Identify which cell holds the provided text, then report its (x, y) central coordinate. 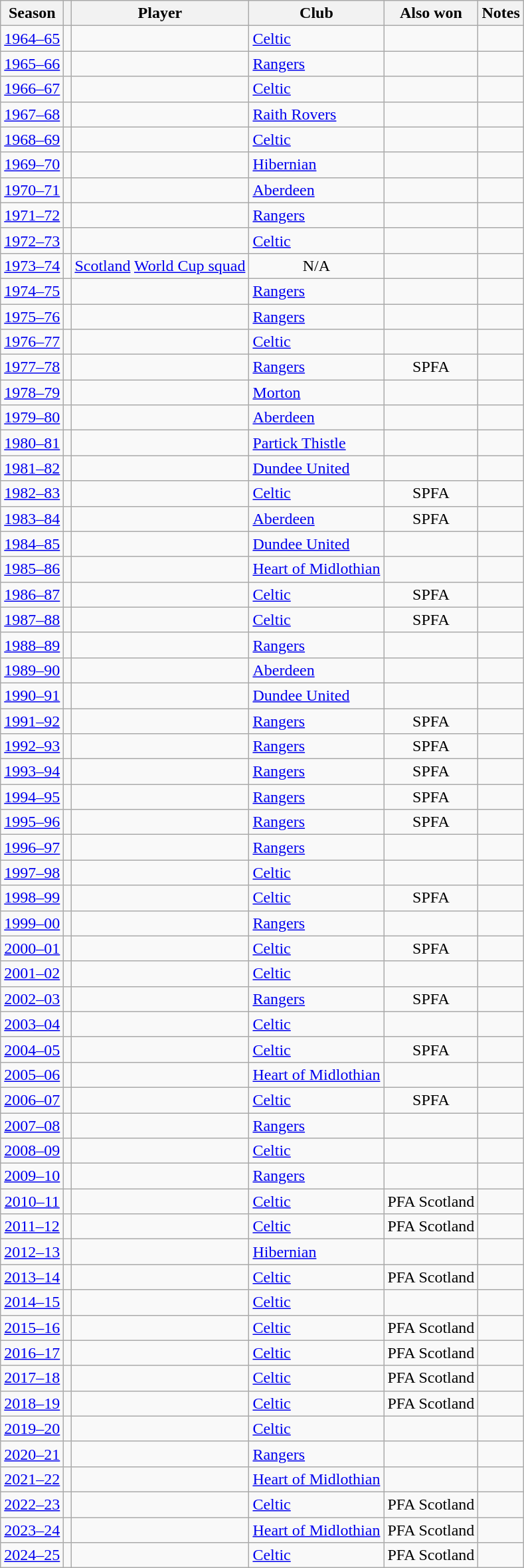
Scotland World Cup squad (160, 266)
2016–17 (32, 1353)
1992–93 (32, 746)
1987–88 (32, 620)
1989–90 (32, 670)
Club (316, 13)
1984–85 (32, 544)
1979–80 (32, 418)
1977–78 (32, 367)
2000–01 (32, 948)
1966–67 (32, 89)
2024–25 (32, 1555)
1964–65 (32, 39)
1972–73 (32, 240)
1986–87 (32, 594)
1985–86 (32, 569)
1999–00 (32, 923)
2008–09 (32, 1151)
1973–74 (32, 266)
Morton (316, 392)
2018–19 (32, 1403)
1974–75 (32, 291)
Partick Thistle (316, 443)
1968–69 (32, 139)
1991–92 (32, 721)
1995–96 (32, 822)
2001–02 (32, 974)
2021–22 (32, 1479)
2006–07 (32, 1100)
2013–14 (32, 1277)
2005–06 (32, 1075)
1982–83 (32, 493)
Raith Rovers (316, 114)
1998–99 (32, 898)
1967–68 (32, 114)
2023–24 (32, 1529)
2003–04 (32, 1024)
Season (32, 13)
Also won (431, 13)
1990–91 (32, 695)
2017–18 (32, 1378)
2014–15 (32, 1302)
2007–08 (32, 1126)
N/A (316, 266)
1971–72 (32, 215)
1978–79 (32, 392)
1980–81 (32, 443)
2009–10 (32, 1176)
1970–71 (32, 190)
1965–66 (32, 64)
1975–76 (32, 317)
2020–21 (32, 1454)
2004–05 (32, 1049)
2019–20 (32, 1429)
1996–97 (32, 847)
1969–70 (32, 165)
1983–84 (32, 519)
2010–11 (32, 1201)
Notes (501, 13)
2012–13 (32, 1252)
1997–98 (32, 873)
1993–94 (32, 772)
2011–12 (32, 1227)
2022–23 (32, 1504)
1994–95 (32, 797)
2002–03 (32, 999)
2015–16 (32, 1328)
1988–89 (32, 645)
1976–77 (32, 342)
Player (160, 13)
1981–82 (32, 468)
